Extract the [X, Y] coordinate from the center of the cell holding the provided text.  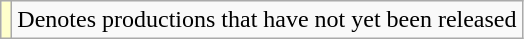
Denotes productions that have not yet been released [267, 20]
